Detect which cell encompasses the target text, then output its (X, Y) center coordinate. 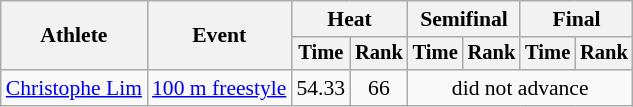
100 m freestyle (219, 88)
Final (576, 19)
Heat (349, 19)
54.33 (320, 88)
Semifinal (464, 19)
Event (219, 36)
Athlete (74, 36)
did not advance (520, 88)
66 (379, 88)
Christophe Lim (74, 88)
